Scan for the cell matching the given text and deliver its [X, Y] coordinate at center. 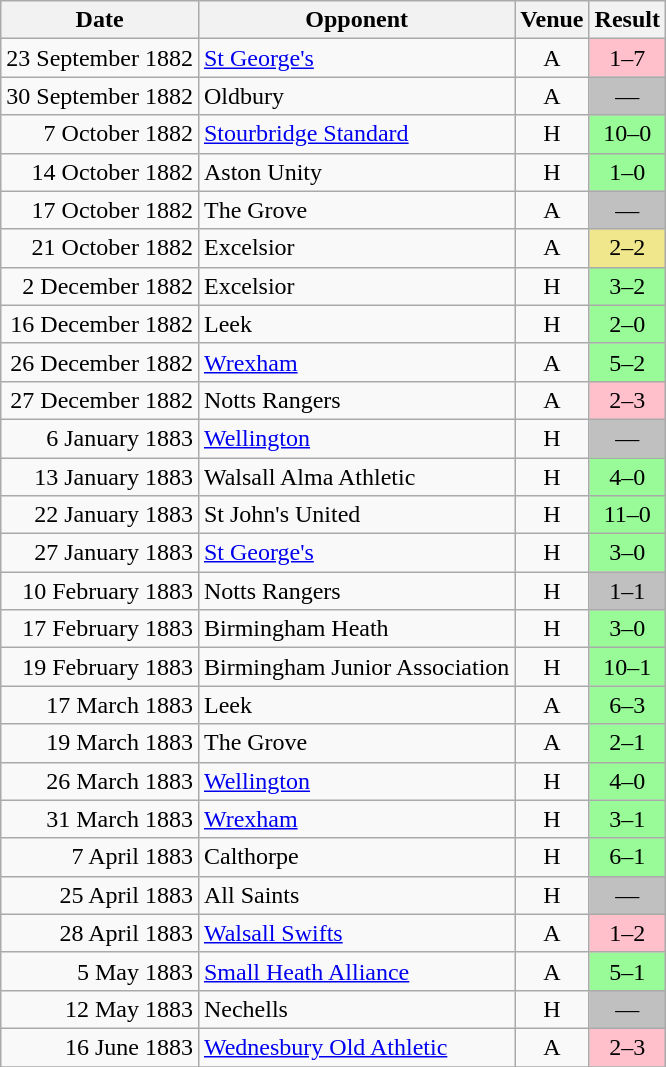
23 September 1882 [100, 58]
22 January 1883 [100, 515]
St John's United [356, 515]
25 April 1883 [100, 895]
3–2 [627, 286]
5–2 [627, 362]
6–3 [627, 705]
Walsall Alma Athletic [356, 477]
1–7 [627, 58]
21 October 1882 [100, 248]
Calthorpe [356, 857]
26 December 1882 [100, 362]
2–0 [627, 324]
17 October 1882 [100, 210]
Birmingham Heath [356, 629]
Oldbury [356, 96]
All Saints [356, 895]
17 March 1883 [100, 705]
14 October 1882 [100, 172]
Wednesbury Old Athletic [356, 1047]
10–0 [627, 134]
16 December 1882 [100, 324]
11–0 [627, 515]
19 February 1883 [100, 667]
3–1 [627, 819]
Small Heath Alliance [356, 971]
10–1 [627, 667]
16 June 1883 [100, 1047]
Date [100, 20]
28 April 1883 [100, 933]
1–0 [627, 172]
6 January 1883 [100, 438]
5–1 [627, 971]
Nechells [356, 1009]
17 February 1883 [100, 629]
19 March 1883 [100, 743]
Result [627, 20]
Walsall Swifts [356, 933]
2 December 1882 [100, 286]
7 April 1883 [100, 857]
30 September 1882 [100, 96]
Aston Unity [356, 172]
Venue [552, 20]
10 February 1883 [100, 591]
1–2 [627, 933]
Birmingham Junior Association [356, 667]
Opponent [356, 20]
12 May 1883 [100, 1009]
6–1 [627, 857]
13 January 1883 [100, 477]
2–1 [627, 743]
31 March 1883 [100, 819]
1–1 [627, 591]
7 October 1882 [100, 134]
5 May 1883 [100, 971]
27 January 1883 [100, 553]
27 December 1882 [100, 400]
26 March 1883 [100, 781]
2–2 [627, 248]
Stourbridge Standard [356, 134]
